Provide the [X, Y] coordinate of the cell's center where the given text is located.  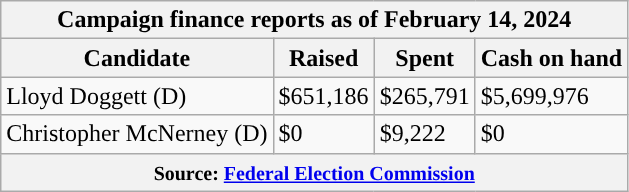
Campaign finance reports as of February 14, 2024 [314, 20]
Spent [424, 58]
$9,222 [424, 134]
$265,791 [424, 96]
Lloyd Doggett (D) [137, 96]
Cash on hand [551, 58]
Candidate [137, 58]
Raised [324, 58]
Christopher McNerney (D) [137, 134]
$651,186 [324, 96]
Source: Federal Election Commission [314, 172]
$5,699,976 [551, 96]
